Return [x, y] of the center of cell containing provided text 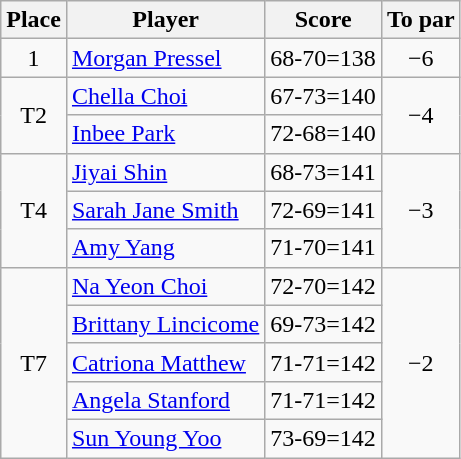
1 [34, 58]
67-73=140 [324, 96]
Na Yeon Choi [165, 286]
Jiyai Shin [165, 172]
Catriona Matthew [165, 362]
Morgan Pressel [165, 58]
Player [165, 20]
68-73=141 [324, 172]
Angela Stanford [165, 400]
T4 [34, 210]
Sarah Jane Smith [165, 210]
−6 [420, 58]
Sun Young Yoo [165, 438]
To par [420, 20]
T7 [34, 362]
68-70=138 [324, 58]
Chella Choi [165, 96]
72-68=140 [324, 134]
73-69=142 [324, 438]
Amy Yang [165, 248]
72-70=142 [324, 286]
71-70=141 [324, 248]
69-73=142 [324, 324]
−4 [420, 115]
Score [324, 20]
72-69=141 [324, 210]
Place [34, 20]
T2 [34, 115]
Inbee Park [165, 134]
−3 [420, 210]
Brittany Lincicome [165, 324]
−2 [420, 362]
